Extract the [x, y] coordinate from the center of the cell holding the provided text.  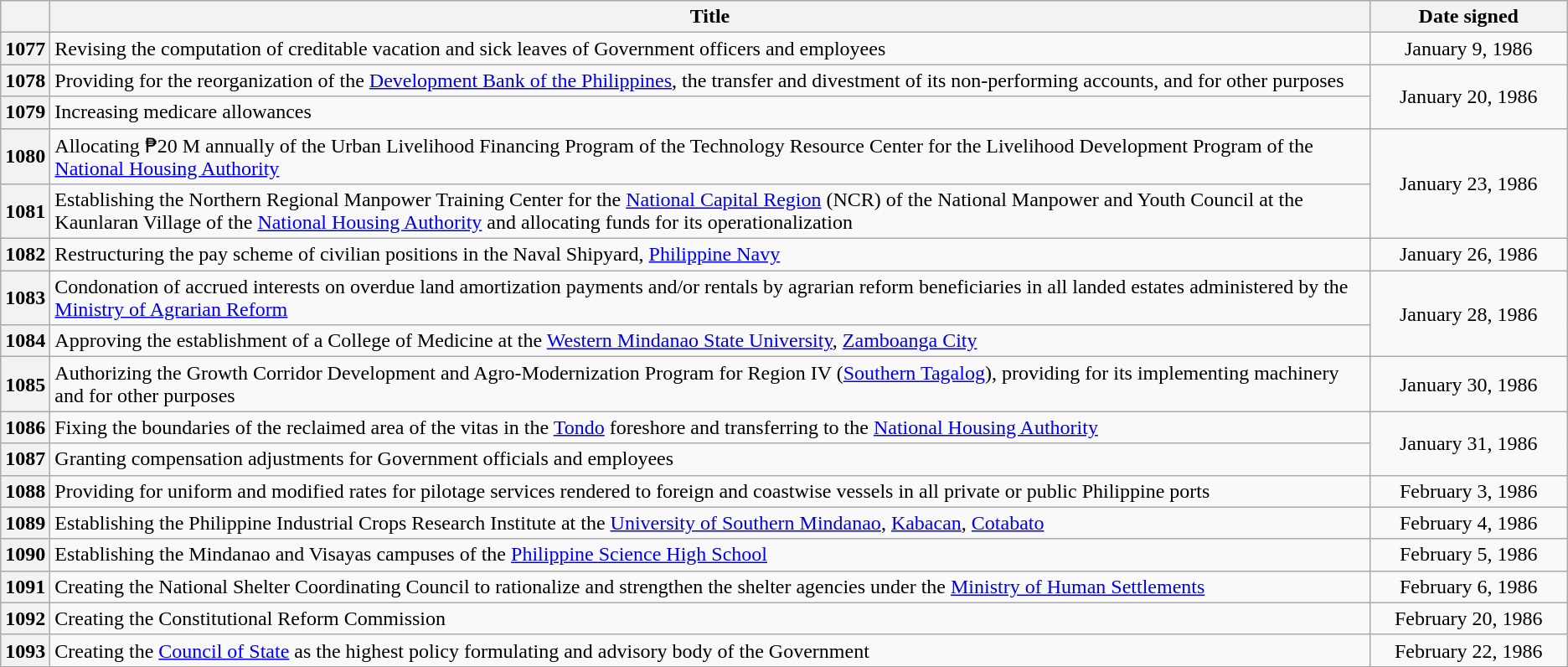
February 3, 1986 [1468, 491]
January 26, 1986 [1468, 255]
February 20, 1986 [1468, 618]
Fixing the boundaries of the reclaimed area of the vitas in the Tondo foreshore and transferring to the National Housing Authority [710, 427]
January 28, 1986 [1468, 313]
Creating the Constitutional Reform Commission [710, 618]
Title [710, 17]
1077 [25, 49]
1083 [25, 298]
1080 [25, 156]
1081 [25, 211]
1088 [25, 491]
1085 [25, 384]
Establishing the Philippine Industrial Crops Research Institute at the University of Southern Mindanao, Kabacan, Cotabato [710, 523]
1092 [25, 618]
Creating the Council of State as the highest policy formulating and advisory body of the Government [710, 650]
1082 [25, 255]
February 22, 1986 [1468, 650]
February 6, 1986 [1468, 587]
Restructuring the pay scheme of civilian positions in the Naval Shipyard, Philippine Navy [710, 255]
1093 [25, 650]
Granting compensation adjustments for Government officials and employees [710, 459]
Revising the computation of creditable vacation and sick leaves of Government officers and employees [710, 49]
1087 [25, 459]
Creating the National Shelter Coordinating Council to rationalize and strengthen the shelter agencies under the Ministry of Human Settlements [710, 587]
February 4, 1986 [1468, 523]
January 30, 1986 [1468, 384]
Increasing medicare allowances [710, 112]
Providing for uniform and modified rates for pilotage services rendered to foreign and coastwise vessels in all private or public Philippine ports [710, 491]
1079 [25, 112]
January 31, 1986 [1468, 443]
1086 [25, 427]
1084 [25, 341]
Approving the establishment of a College of Medicine at the Western Mindanao State University, Zamboanga City [710, 341]
1091 [25, 587]
January 20, 1986 [1468, 96]
February 5, 1986 [1468, 555]
1089 [25, 523]
Establishing the Mindanao and Visayas campuses of the Philippine Science High School [710, 555]
January 23, 1986 [1468, 184]
1078 [25, 80]
1090 [25, 555]
Date signed [1468, 17]
January 9, 1986 [1468, 49]
